Return the [X, Y] coordinate for the center point of the cell that contains the specified text.  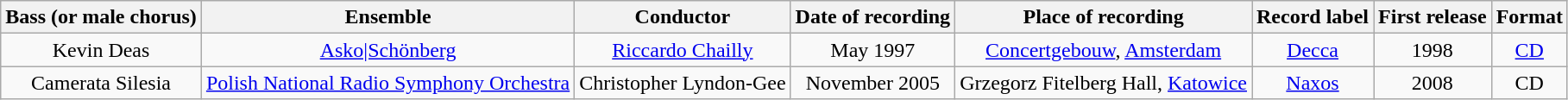
Concertgebouw, Amsterdam [1104, 50]
2008 [1433, 83]
1998 [1433, 50]
Ensemble [387, 17]
Bass (or male chorus) [102, 17]
Grzegorz Fitelberg Hall, Katowice [1104, 83]
First release [1433, 17]
November 2005 [873, 83]
Conductor [683, 17]
Format [1529, 17]
Decca [1312, 50]
Date of recording [873, 17]
Kevin Deas [102, 50]
Camerata Silesia [102, 83]
Polish National Radio Symphony Orchestra [387, 83]
May 1997 [873, 50]
Place of recording [1104, 17]
Record label [1312, 17]
Riccardo Chailly [683, 50]
Christopher Lyndon-Gee [683, 83]
Asko|Schönberg [387, 50]
Naxos [1312, 83]
